Locate the cell with the specified text and output its (X, Y) center coordinate. 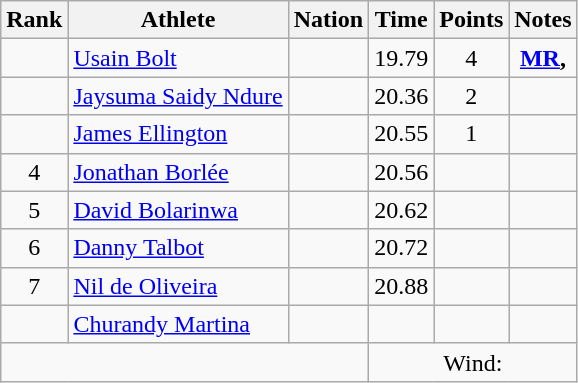
1 (472, 134)
6 (34, 248)
20.62 (402, 210)
20.72 (402, 248)
20.36 (402, 96)
20.56 (402, 172)
19.79 (402, 58)
2 (472, 96)
Rank (34, 20)
Time (402, 20)
20.88 (402, 286)
Points (472, 20)
David Bolarinwa (178, 210)
Wind: (474, 362)
Athlete (178, 20)
20.55 (402, 134)
MR, (543, 58)
Jaysuma Saidy Ndure (178, 96)
Churandy Martina (178, 324)
Nil de Oliveira (178, 286)
Nation (328, 20)
Notes (543, 20)
Usain Bolt (178, 58)
Jonathan Borlée (178, 172)
James Ellington (178, 134)
5 (34, 210)
Danny Talbot (178, 248)
7 (34, 286)
